Pinpoint the cell where the given text exists, returning its [x, y] midpoint coordinate. 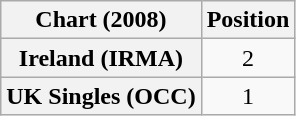
Chart (2008) [101, 20]
2 [248, 58]
UK Singles (OCC) [101, 96]
1 [248, 96]
Position [248, 20]
Ireland (IRMA) [101, 58]
